Search for the cell housing the specified text and yield its (X, Y) center coordinate. 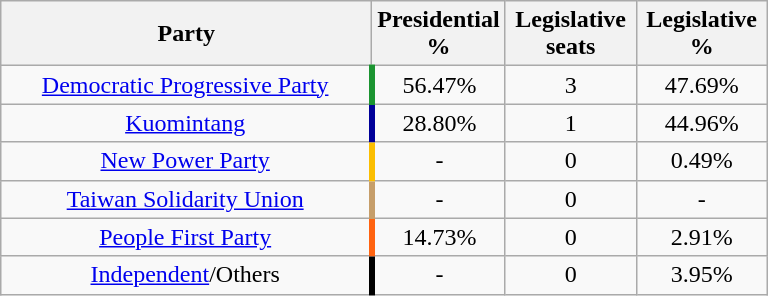
3 (570, 85)
Independent/Others (186, 275)
56.47% (438, 85)
Taiwan Solidarity Union (186, 199)
2.91% (702, 237)
44.96% (702, 123)
Kuomintang (186, 123)
Democratic Progressive Party (186, 85)
Party (186, 34)
1 (570, 123)
28.80% (438, 123)
Legislative seats (570, 34)
Presidential % (438, 34)
Legislative % (702, 34)
People First Party (186, 237)
47.69% (702, 85)
3.95% (702, 275)
14.73% (438, 237)
0.49% (702, 161)
New Power Party (186, 161)
